Search for the cell housing the specified text and yield its (X, Y) center coordinate. 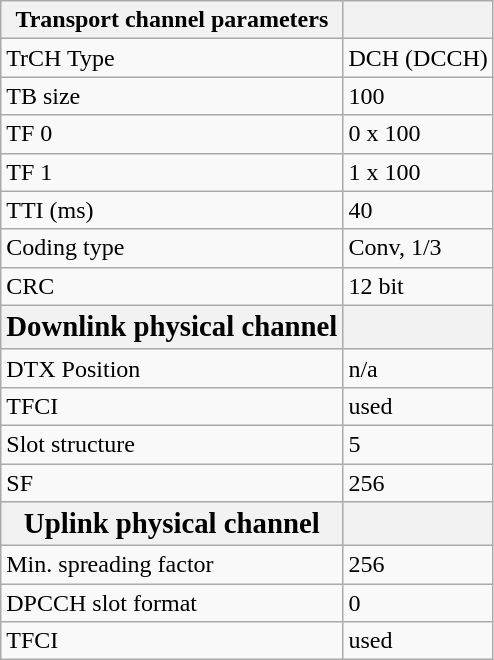
TF 1 (172, 172)
TF 0 (172, 134)
DTX Position (172, 368)
Coding type (172, 248)
40 (418, 210)
SF (172, 483)
DPCCH slot format (172, 603)
CRC (172, 286)
TrCH Type (172, 58)
Conv, 1/3 (418, 248)
TB size (172, 96)
n/a (418, 368)
Downlink physical channel (172, 327)
TTI (ms) (172, 210)
0 x 100 (418, 134)
100 (418, 96)
Transport channel parameters (172, 20)
Min. spreading factor (172, 565)
1 x 100 (418, 172)
DCH (DCCH) (418, 58)
5 (418, 444)
Slot structure (172, 444)
12 bit (418, 286)
0 (418, 603)
Uplink physical channel (172, 524)
